Determine the (x, y) coordinate at the center of the cell enclosing the given text.  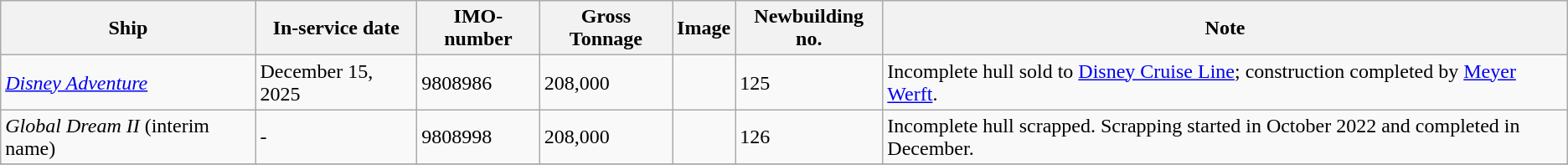
126 (809, 137)
Ship (128, 28)
9808986 (479, 82)
Global Dream II (interim name) (128, 137)
Disney Adventure (128, 82)
Incomplete hull scrapped. Scrapping started in October 2022 and completed in December. (1225, 137)
Incomplete hull sold to Disney Cruise Line; construction completed by Meyer Werft. (1225, 82)
IMO-number (479, 28)
In-service date (337, 28)
Gross Tonnage (606, 28)
December 15, 2025 (337, 82)
Image (704, 28)
Note (1225, 28)
Newbuilding no. (809, 28)
125 (809, 82)
9808998 (479, 137)
- (337, 137)
